Scan for the cell matching the given text and deliver its (X, Y) coordinate at center. 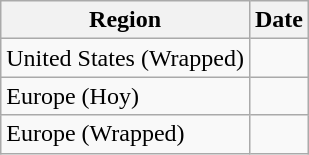
Region (126, 20)
Date (278, 20)
Europe (Hoy) (126, 96)
Europe (Wrapped) (126, 134)
United States (Wrapped) (126, 58)
